Locate the cell with the specified text and output its (x, y) center coordinate. 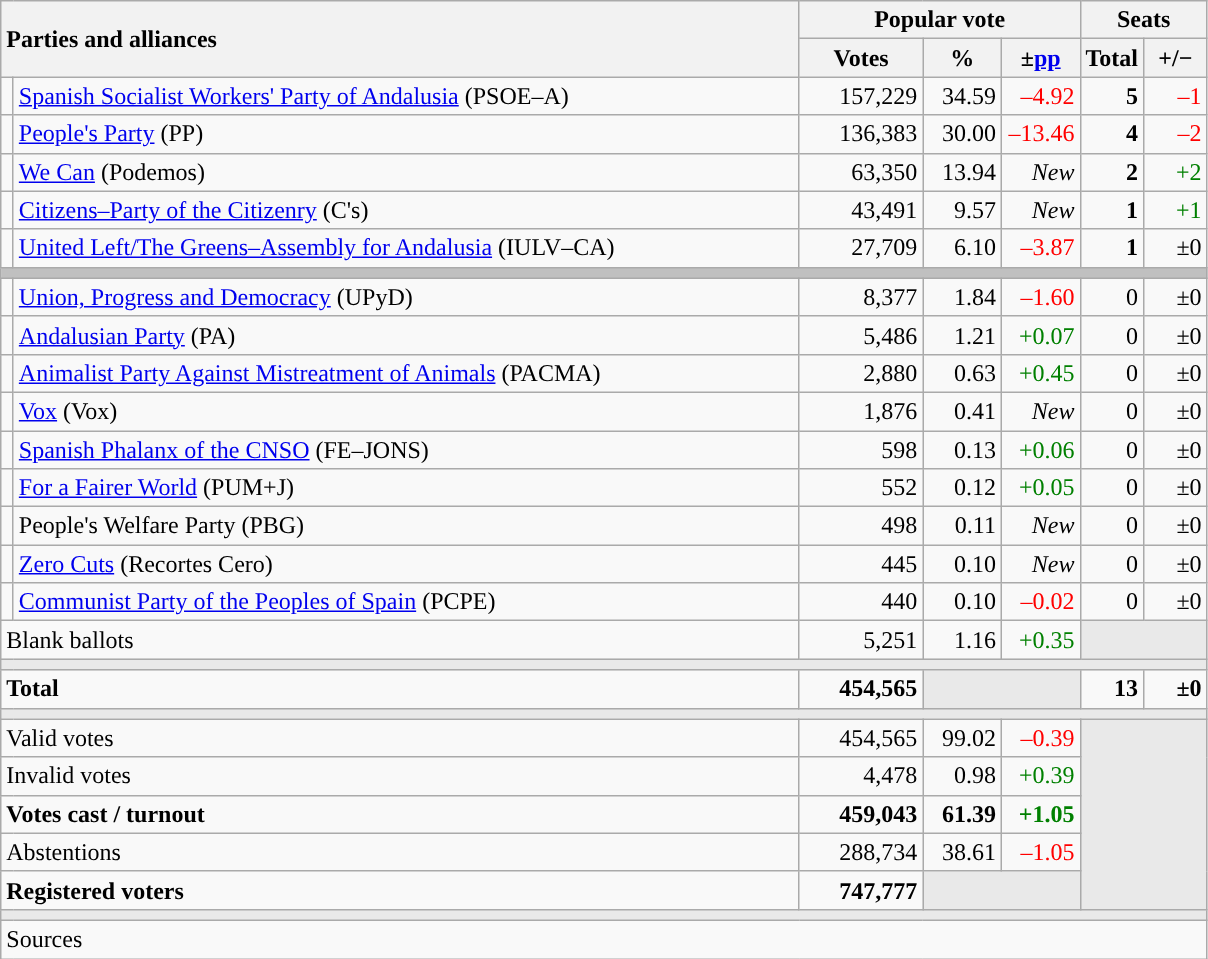
–13.46 (1040, 134)
5 (1112, 96)
United Left/The Greens–Assembly for Andalusia (IULV–CA) (406, 248)
4 (1112, 134)
+0.07 (1040, 335)
Andalusian Party (PA) (406, 335)
+0.39 (1040, 776)
–2 (1176, 134)
Spanish Socialist Workers' Party of Andalusia (PSOE–A) (406, 96)
–1.05 (1040, 852)
1,876 (861, 411)
+1.05 (1040, 814)
+0.05 (1040, 488)
+0.45 (1040, 373)
Votes (861, 58)
Union, Progress and Democracy (UPyD) (406, 297)
136,383 (861, 134)
459,043 (861, 814)
People's Welfare Party (PBG) (406, 526)
552 (861, 488)
27,709 (861, 248)
34.59 (962, 96)
2,880 (861, 373)
–4.92 (1040, 96)
–0.02 (1040, 602)
Zero Cuts (Recortes Cero) (406, 564)
Registered voters (400, 890)
5,251 (861, 640)
30.00 (962, 134)
498 (861, 526)
Valid votes (400, 738)
We Can (Podemos) (406, 172)
Parties and alliances (400, 39)
–3.87 (1040, 248)
13.94 (962, 172)
1.84 (962, 297)
People's Party (PP) (406, 134)
±pp (1040, 58)
Spanish Phalanx of the CNSO (FE–JONS) (406, 449)
+/− (1176, 58)
Seats (1144, 20)
For a Fairer World (PUM+J) (406, 488)
440 (861, 602)
Abstentions (400, 852)
99.02 (962, 738)
63,350 (861, 172)
445 (861, 564)
Communist Party of the Peoples of Spain (PCPE) (406, 602)
Sources (604, 939)
8,377 (861, 297)
Popular vote (940, 20)
43,491 (861, 210)
Blank ballots (400, 640)
0.12 (962, 488)
5,486 (861, 335)
0.41 (962, 411)
1.16 (962, 640)
157,229 (861, 96)
Votes cast / turnout (400, 814)
–1 (1176, 96)
–1.60 (1040, 297)
13 (1112, 689)
747,777 (861, 890)
Vox (Vox) (406, 411)
6.10 (962, 248)
+0.35 (1040, 640)
0.11 (962, 526)
4,478 (861, 776)
+2 (1176, 172)
2 (1112, 172)
288,734 (861, 852)
61.39 (962, 814)
1.21 (962, 335)
–0.39 (1040, 738)
0.13 (962, 449)
0.63 (962, 373)
0.98 (962, 776)
Citizens–Party of the Citizenry (C's) (406, 210)
Animalist Party Against Mistreatment of Animals (PACMA) (406, 373)
Invalid votes (400, 776)
+1 (1176, 210)
9.57 (962, 210)
38.61 (962, 852)
598 (861, 449)
+0.06 (1040, 449)
% (962, 58)
